For the text-containing cell, return its midpoint in (X, Y) coordinate format. 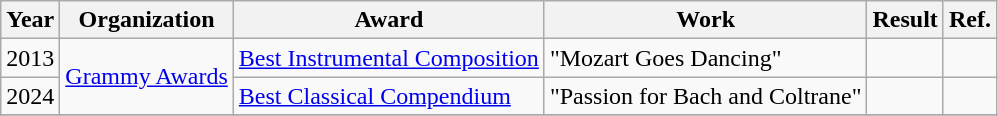
"Passion for Bach and Coltrane" (706, 96)
Year (30, 20)
Best Instrumental Composition (388, 58)
2024 (30, 96)
Result (905, 20)
2013 (30, 58)
Grammy Awards (147, 77)
"Mozart Goes Dancing" (706, 58)
Work (706, 20)
Best Classical Compendium (388, 96)
Ref. (970, 20)
Organization (147, 20)
Award (388, 20)
